Scan for the cell matching the given text and deliver its [x, y] coordinate at center. 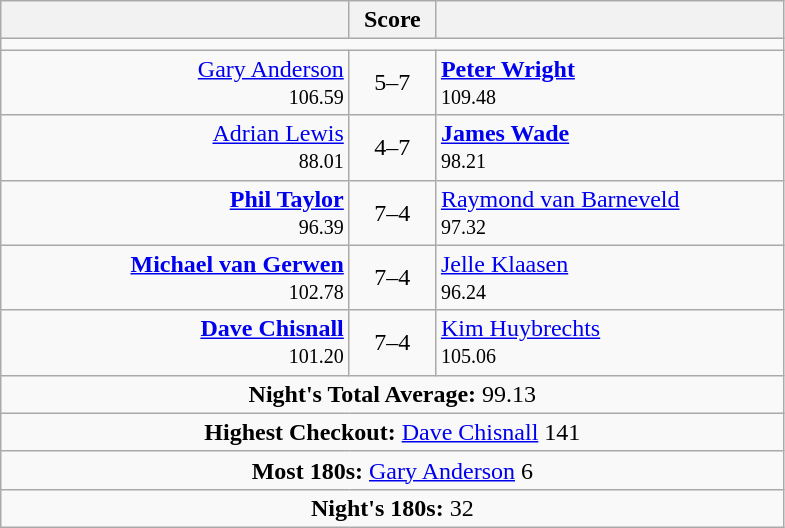
Most 180s: Gary Anderson 6 [392, 470]
Night's 180s: 32 [392, 508]
Kim Huybrechts 105.06 [610, 342]
Adrian Lewis 88.01 [176, 148]
Highest Checkout: Dave Chisnall 141 [392, 432]
5–7 [392, 82]
Dave Chisnall 101.20 [176, 342]
Michael van Gerwen 102.78 [176, 278]
James Wade 98.21 [610, 148]
Score [392, 20]
Gary Anderson 106.59 [176, 82]
Phil Taylor 96.39 [176, 212]
Jelle Klaasen 96.24 [610, 278]
Raymond van Barneveld 97.32 [610, 212]
Night's Total Average: 99.13 [392, 394]
4–7 [392, 148]
Peter Wright 109.48 [610, 82]
